Identify which cell holds the provided text, then report its [x, y] central coordinate. 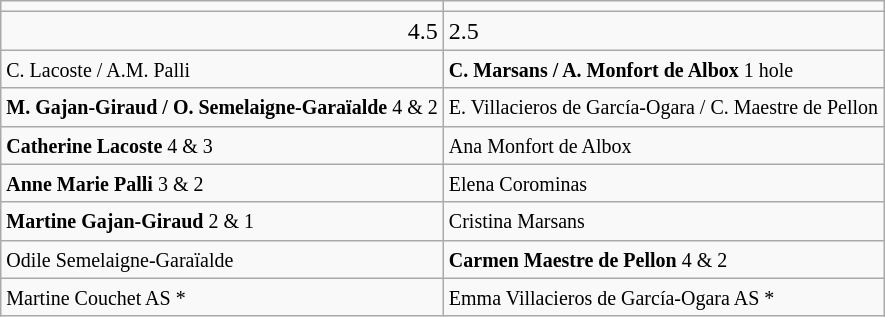
Emma Villacieros de García-Ogara AS * [663, 297]
Ana Monfort de Albox [663, 145]
C. Lacoste / A.M. Palli [222, 69]
4.5 [222, 31]
Odile Semelaigne-Garaïalde [222, 259]
Martine Gajan-Giraud 2 & 1 [222, 221]
M. Gajan-Giraud / O. Semelaigne-Garaïalde 4 & 2 [222, 107]
C. Marsans / A. Monfort de Albox 1 hole [663, 69]
Martine Couchet AS * [222, 297]
Cristina Marsans [663, 221]
2.5 [663, 31]
Catherine Lacoste 4 & 3 [222, 145]
Anne Marie Palli 3 & 2 [222, 183]
E. Villacieros de García-Ogara / C. Maestre de Pellon [663, 107]
Carmen Maestre de Pellon 4 & 2 [663, 259]
Elena Corominas [663, 183]
